For the text-containing cell, return its midpoint in [x, y] coordinate format. 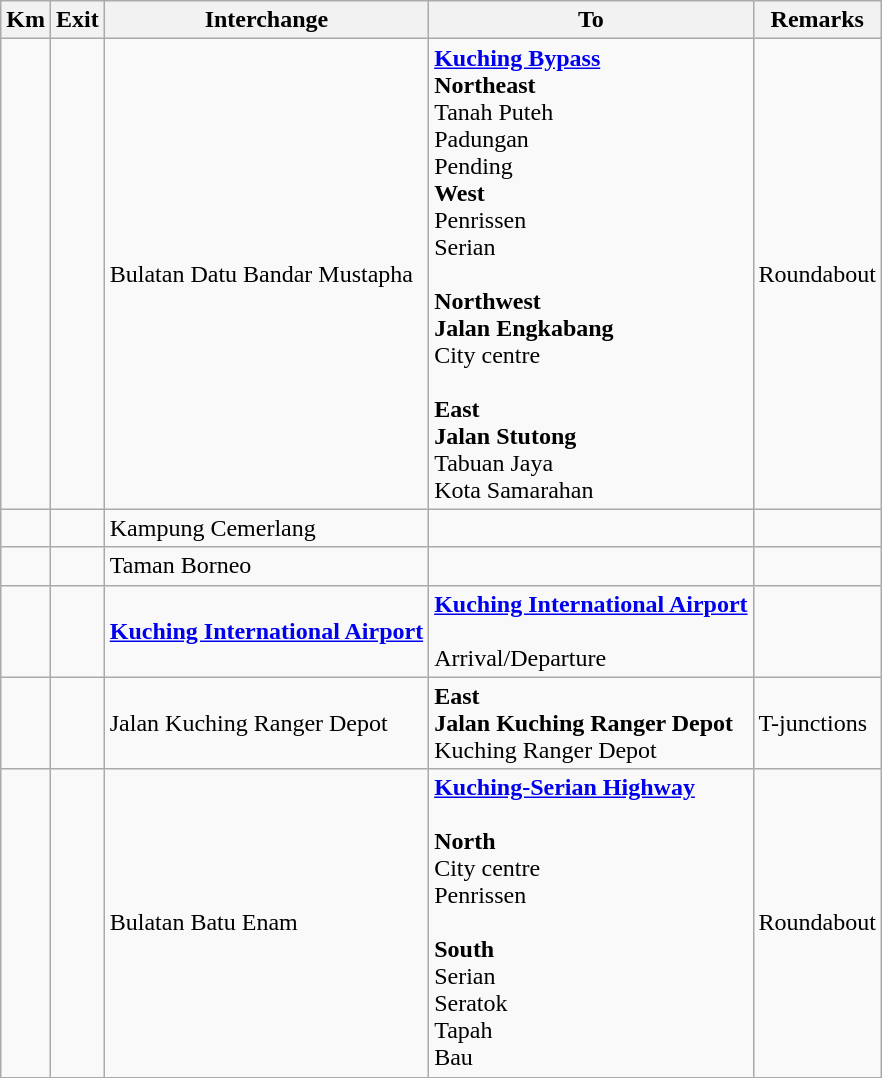
To [591, 20]
Kuching International Airport Arrival/Departure [591, 631]
Interchange [266, 20]
EastJalan Kuching Ranger DepotKuching Ranger Depot [591, 723]
Km [26, 20]
Exit [77, 20]
Kuching BypassNortheastTanah PutehPadunganPendingWestPenrissenSerianNorthwestJalan EngkabangCity centreEastJalan StutongTabuan JayaKota Samarahan [591, 274]
Bulatan Batu Enam [266, 923]
Jalan Kuching Ranger Depot [266, 723]
Kampung Cemerlang [266, 528]
Bulatan Datu Bandar Mustapha [266, 274]
Remarks [817, 20]
Taman Borneo [266, 566]
Kuching International Airport [266, 631]
Kuching-Serian HighwayNorthCity centrePenrissenSouthSerianSeratokTapahBau [591, 923]
T-junctions [817, 723]
